For the text-containing cell, return its midpoint in (X, Y) coordinate format. 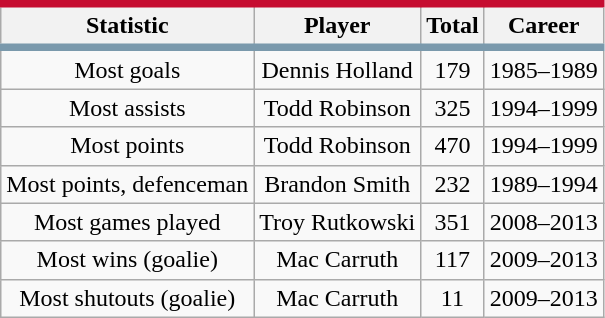
1989–1994 (544, 184)
Statistic (128, 26)
179 (453, 68)
117 (453, 260)
2008–2013 (544, 222)
Most games played (128, 222)
11 (453, 298)
Dennis Holland (338, 68)
Most wins (goalie) (128, 260)
Most goals (128, 68)
Total (453, 26)
Most points, defenceman (128, 184)
351 (453, 222)
Most shutouts (goalie) (128, 298)
Troy Rutkowski (338, 222)
232 (453, 184)
Player (338, 26)
Brandon Smith (338, 184)
Career (544, 26)
Most points (128, 146)
470 (453, 146)
325 (453, 108)
Most assists (128, 108)
1985–1989 (544, 68)
